From the cell containing the given text, extract its center point as (X, Y) coordinate. 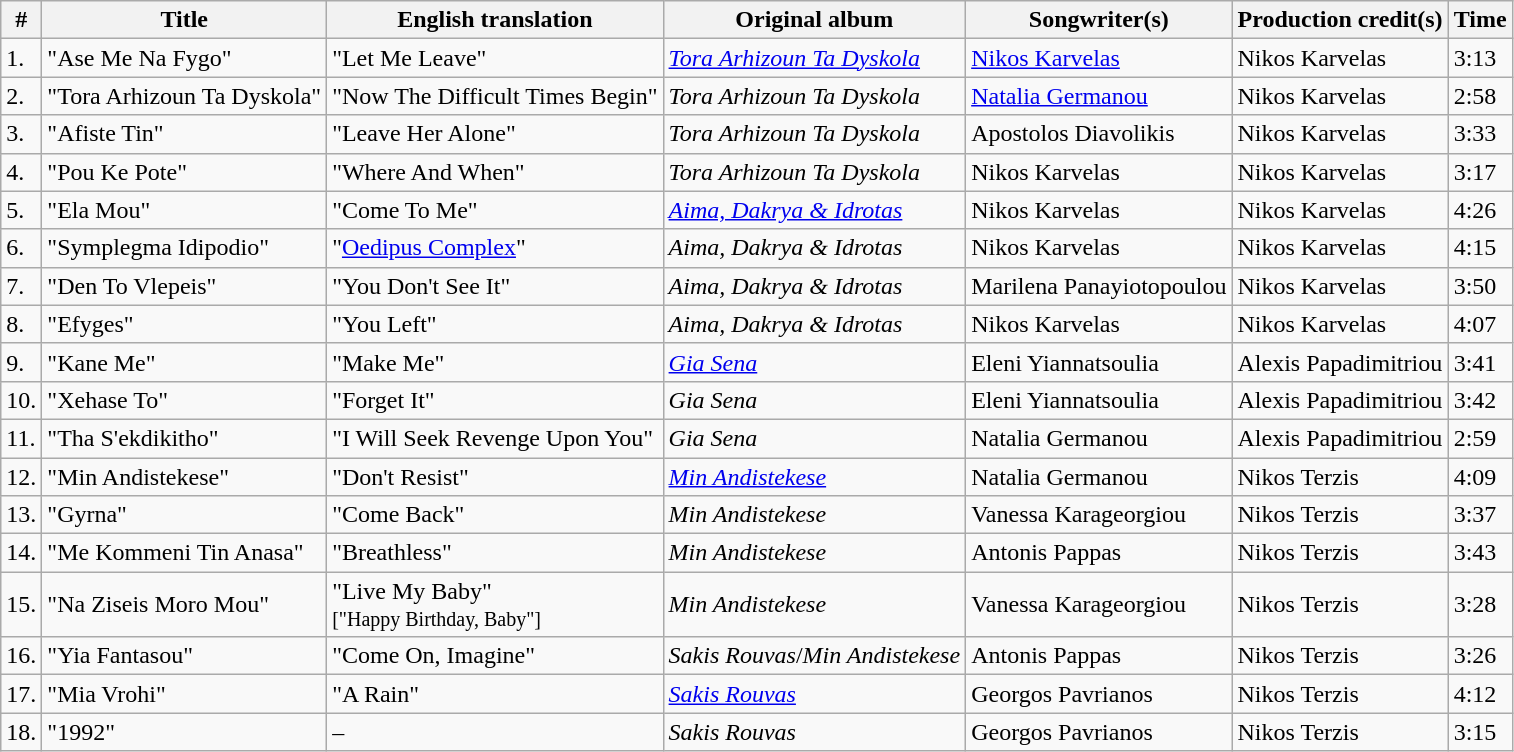
"Make Me" (495, 362)
"Forget It" (495, 400)
– (495, 732)
"Kane Me" (184, 362)
"Tha S'ekdikitho" (184, 438)
Production credit(s) (1340, 20)
3:41 (1480, 362)
4:07 (1480, 324)
3:43 (1480, 553)
17. (22, 694)
"Mia Vrohi" (184, 694)
# (22, 20)
9. (22, 362)
3:17 (1480, 172)
2:59 (1480, 438)
"Come Back" (495, 515)
"I Will Seek Revenge Upon You" (495, 438)
"1992" (184, 732)
"Where And When" (495, 172)
4:26 (1480, 210)
"Tora Arhizoun Ta Dyskola" (184, 96)
Sakis Rouvas/Min Andistekese (814, 656)
"Den To Vlepeis" (184, 286)
"Pou Ke Pote" (184, 172)
7. (22, 286)
3:15 (1480, 732)
"Breathless" (495, 553)
3:26 (1480, 656)
Title (184, 20)
1. (22, 58)
8. (22, 324)
12. (22, 477)
18. (22, 732)
"Ela Mou" (184, 210)
3:42 (1480, 400)
4:15 (1480, 248)
16. (22, 656)
"Min Andistekese" (184, 477)
6. (22, 248)
"Leave Her Alone" (495, 134)
2. (22, 96)
14. (22, 553)
"A Rain" (495, 694)
"Symplegma Idipodio" (184, 248)
"Na Ziseis Moro Mou" (184, 604)
"Me Kommeni Tin Anasa" (184, 553)
11. (22, 438)
15. (22, 604)
"Gyrna" (184, 515)
"You Left" (495, 324)
"Come To Me" (495, 210)
13. (22, 515)
3:50 (1480, 286)
"Afiste Tin" (184, 134)
"You Don't See It" (495, 286)
2:58 (1480, 96)
Songwriter(s) (1099, 20)
4:12 (1480, 694)
"Ase Me Na Fygo" (184, 58)
3. (22, 134)
"Live My Baby"["Happy Birthday, Baby"] (495, 604)
Marilena Panayiotopoulou (1099, 286)
3:37 (1480, 515)
"Let Me Leave" (495, 58)
"Don't Resist" (495, 477)
10. (22, 400)
English translation (495, 20)
4. (22, 172)
"Xehase To" (184, 400)
"Efyges" (184, 324)
"Yia Fantasou" (184, 656)
"Oedipus Complex" (495, 248)
3:33 (1480, 134)
Apostolos Diavolikis (1099, 134)
3:28 (1480, 604)
Time (1480, 20)
4:09 (1480, 477)
5. (22, 210)
"Come On, Imagine" (495, 656)
3:13 (1480, 58)
"Now The Difficult Times Begin" (495, 96)
Original album (814, 20)
